Search for the cell housing the specified text and yield its [x, y] center coordinate. 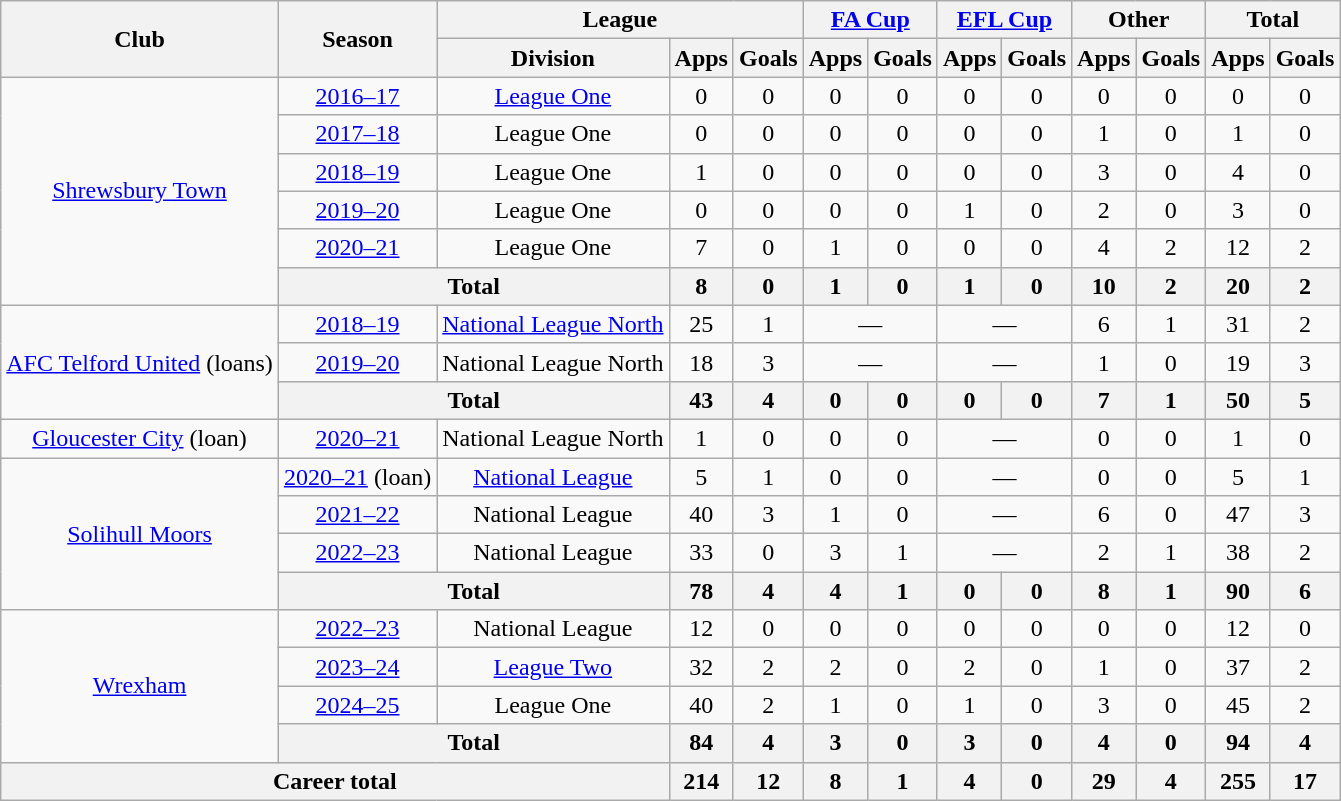
17 [1305, 781]
2020–21 (loan) [357, 477]
2017–18 [357, 134]
25 [701, 324]
2016–17 [357, 96]
50 [1238, 400]
19 [1238, 362]
31 [1238, 324]
47 [1238, 515]
90 [1238, 591]
43 [701, 400]
29 [1104, 781]
45 [1238, 705]
Division [553, 58]
255 [1238, 781]
94 [1238, 743]
37 [1238, 667]
33 [701, 553]
Gloucester City (loan) [140, 438]
214 [701, 781]
AFC Telford United (loans) [140, 362]
Solihull Moors [140, 534]
32 [701, 667]
38 [1238, 553]
2021–22 [357, 515]
78 [701, 591]
League Two [553, 667]
League [620, 20]
FA Cup [870, 20]
2023–24 [357, 667]
Other [1139, 20]
Season [357, 39]
84 [701, 743]
20 [1238, 286]
EFL Cup [1004, 20]
Wrexham [140, 686]
10 [1104, 286]
Career total [335, 781]
Club [140, 39]
18 [701, 362]
2024–25 [357, 705]
Shrewsbury Town [140, 191]
